Detect which cell encompasses the target text, then output its [x, y] center coordinate. 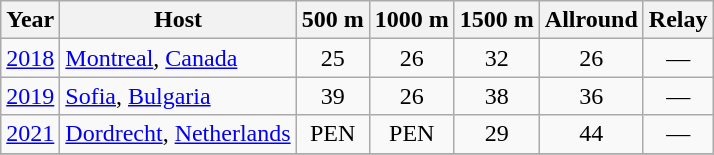
38 [496, 96]
Host [178, 20]
1500 m [496, 20]
Montreal, Canada [178, 58]
44 [591, 134]
Dordrecht, Netherlands [178, 134]
Year [30, 20]
36 [591, 96]
29 [496, 134]
Allround [591, 20]
Relay [678, 20]
25 [332, 58]
32 [496, 58]
500 m [332, 20]
39 [332, 96]
2021 [30, 134]
1000 m [412, 20]
Sofia, Bulgaria [178, 96]
2019 [30, 96]
2018 [30, 58]
